Extract the [X, Y] coordinate from the center of the cell holding the provided text.  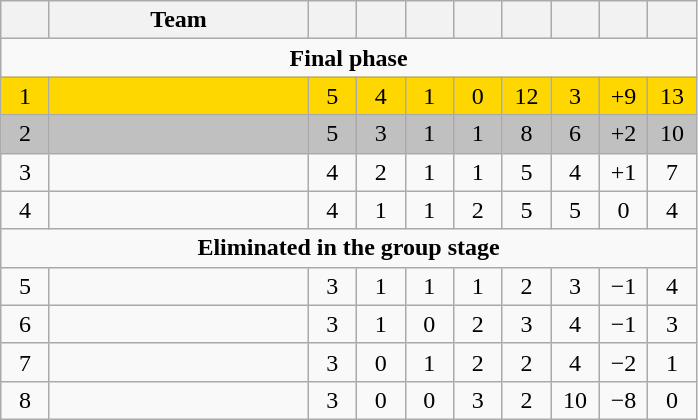
+1 [624, 172]
+9 [624, 96]
13 [672, 96]
−2 [624, 362]
+2 [624, 134]
Eliminated in the group stage [349, 248]
Team [178, 20]
Final phase [349, 58]
12 [526, 96]
−8 [624, 400]
